Locate the cell with the specified text and output its [x, y] center coordinate. 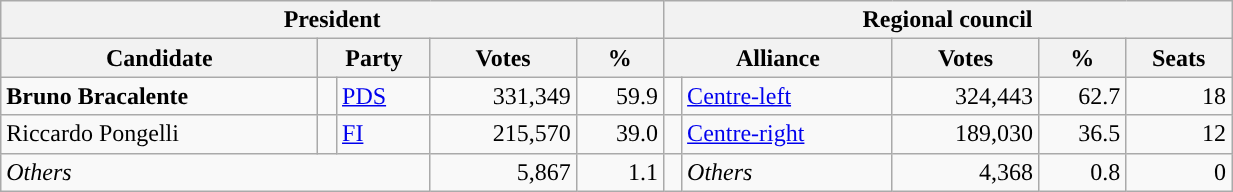
36.5 [1082, 134]
331,349 [503, 96]
Riccardo Pongelli [160, 134]
Regional council [947, 20]
President [332, 20]
215,570 [503, 134]
189,030 [965, 134]
Seats [1179, 58]
PDS [384, 96]
0 [1179, 172]
18 [1179, 96]
1.1 [620, 172]
5,867 [503, 172]
0.8 [1082, 172]
Alliance [778, 58]
39.0 [620, 134]
Centre-left [788, 96]
62.7 [1082, 96]
4,368 [965, 172]
Bruno Bracalente [160, 96]
FI [384, 134]
12 [1179, 134]
Party [374, 58]
59.9 [620, 96]
Candidate [160, 58]
Centre-right [788, 134]
324,443 [965, 96]
